Identify which cell holds the provided text, then report its (X, Y) central coordinate. 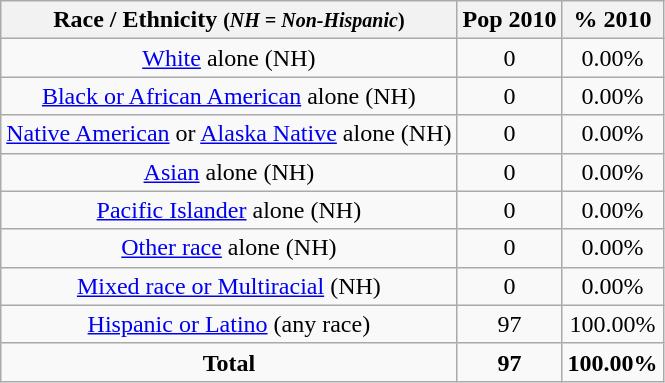
White alone (NH) (229, 58)
Pacific Islander alone (NH) (229, 210)
Black or African American alone (NH) (229, 96)
Race / Ethnicity (NH = Non-Hispanic) (229, 20)
Other race alone (NH) (229, 248)
Pop 2010 (510, 20)
Total (229, 362)
Native American or Alaska Native alone (NH) (229, 134)
Asian alone (NH) (229, 172)
Hispanic or Latino (any race) (229, 324)
% 2010 (612, 20)
Mixed race or Multiracial (NH) (229, 286)
